Return (x, y) of the center of cell containing provided text 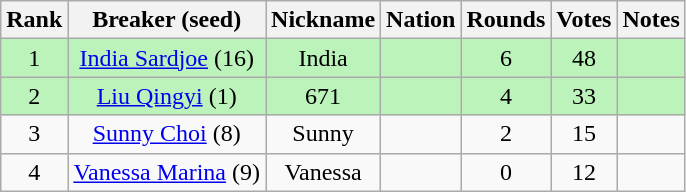
6 (506, 58)
Rounds (506, 20)
Nation (421, 20)
Votes (584, 20)
Liu Qingyi (1) (167, 96)
Vanessa (324, 172)
Nickname (324, 20)
Notes (651, 20)
Vanessa Marina (9) (167, 172)
33 (584, 96)
Rank (34, 20)
1 (34, 58)
48 (584, 58)
15 (584, 134)
India Sardjoe (16) (167, 58)
12 (584, 172)
0 (506, 172)
3 (34, 134)
Sunny Choi (8) (167, 134)
Breaker (seed) (167, 20)
671 (324, 96)
India (324, 58)
Sunny (324, 134)
